Provide the [X, Y] coordinate of the cell's center where the given text is located.  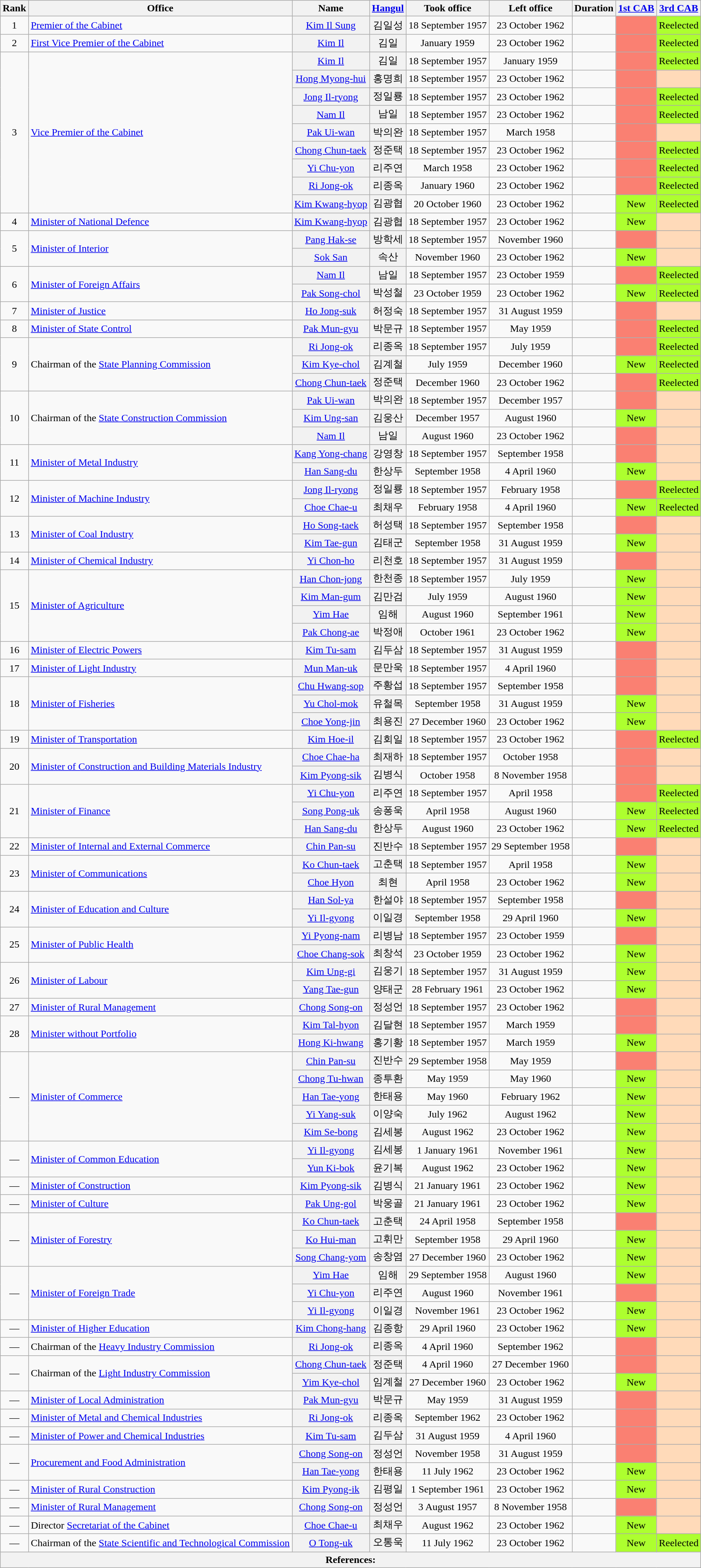
Ho Jong-suk [331, 311]
Procurement and Food Administration [160, 1462]
6 [14, 284]
Kim Il Sung [331, 25]
Yun Ki-bok [331, 1168]
Kim Tae-gun [331, 543]
Minister of Light Industry [160, 668]
Hong Ki-hwang [331, 1043]
김계철 [388, 365]
Chairman of the State Scientific and Technological Commission [160, 1543]
Yu Chol-mok [331, 704]
Minister of National Defence [160, 221]
Yi Yang-suk [331, 1114]
Choe Hyon [331, 883]
리천호 [388, 561]
19 [14, 739]
Duration [594, 8]
Ko Hui-man [331, 1239]
Yi Pyong-nam [331, 936]
Name [331, 8]
강영창 [388, 454]
18 [14, 704]
Yim Kye-chol [331, 1383]
오통욱 [388, 1543]
Minister of Labour [160, 981]
Minister of Communications [160, 873]
허성택 [388, 525]
박웅골 [388, 1204]
김종항 [388, 1329]
Yang Tae-gun [331, 989]
Kim Ung-gi [331, 972]
Choe Yong-jin [331, 721]
Kang Yong-chang [331, 454]
Chu Hwang-sop [331, 686]
Minister of Electric Powers [160, 650]
Choe Chae-ha [331, 758]
11 [14, 462]
Left office [531, 8]
Minister of Coal Industry [160, 534]
21 [14, 811]
28 [14, 1034]
리병남 [388, 936]
15 [14, 605]
한천종 [388, 579]
Minister of Justice [160, 311]
17 [14, 668]
Minister of Construction [160, 1185]
1 [14, 25]
Minister of State Control [160, 329]
Kim Kye-chol [331, 365]
Minister without Portfolio [160, 1034]
Minister of Fisheries [160, 704]
홍기황 [388, 1043]
Kim Tal-hyon [331, 1025]
최현 [388, 883]
최창석 [388, 954]
Minister of Foreign Trade [160, 1293]
Pak Ung-gol [331, 1204]
1 January 1961 [448, 1150]
October 1961 [448, 633]
Minister of Interior [160, 248]
Minister of Forestry [160, 1239]
Minister of Construction and Building Materials Industry [160, 766]
Minister of Transportation [160, 739]
Kim Hoe-il [331, 739]
January 1960 [448, 186]
Minister of Higher Education [160, 1329]
References: [351, 1560]
Took office [448, 8]
속산 [388, 258]
Pang Hak-se [331, 240]
문만욱 [388, 668]
Minister of Internal and External Commerce [160, 847]
Director Secretariat of the Cabinet [160, 1525]
박정애 [388, 633]
Hangul [388, 8]
Minister of Rural Construction [160, 1489]
28 February 1961 [448, 989]
20 October 1960 [448, 204]
Minister of Power and Chemical Industries [160, 1435]
김만검 [388, 596]
Minister of Education and Culture [160, 909]
Minister of Finance [160, 811]
10 [14, 418]
Pak Song-chol [331, 293]
종투환 [388, 1079]
Choe Chang-sok [331, 954]
Chairman of the State Construction Commission [160, 418]
Kim Chong-hang [331, 1329]
Song Chang-yom [331, 1258]
김웅산 [388, 418]
Kim Ung-san [331, 418]
Chairman of the Light Industry Commission [160, 1373]
한설야 [388, 900]
2 [14, 43]
Minister of Common Education [160, 1159]
유철목 [388, 704]
Mun Man-uk [331, 668]
23 [14, 873]
16 [14, 650]
Chong Tu-hwan [331, 1079]
Yi Chon-ho [331, 561]
Pak Chong-ae [331, 633]
김웅기 [388, 972]
김일성 [388, 25]
Minister of Metal and Chemical Industries [160, 1418]
9 [14, 365]
7 [14, 311]
Premier of the Cabinet [160, 25]
Kim Man-gum [331, 596]
주황섭 [388, 686]
Sok San [331, 258]
김달현 [388, 1025]
윤기복 [388, 1168]
20 [14, 766]
임계철 [388, 1383]
박성철 [388, 293]
Song Pong-uk [331, 811]
Minister of Public Health [160, 945]
Chairman of the Heavy Industry Commission [160, 1347]
Han Sol-ya [331, 900]
September 1961 [531, 614]
Chairman of the State Planning Commission [160, 365]
최재하 [388, 758]
Ho Song-taek [331, 525]
26 [14, 981]
3 [14, 133]
5 [14, 248]
13 [14, 534]
O Tong-uk [331, 1543]
3rd CAB [679, 8]
24 April 1958 [448, 1222]
22 [14, 847]
8 [14, 329]
Vice Premier of the Cabinet [160, 133]
1st CAB [636, 8]
양태군 [388, 989]
김태군 [388, 543]
김평일 [388, 1489]
Kim Pyong-ik [331, 1489]
4 [14, 221]
Minister of Machine Industry [160, 498]
방학세 [388, 240]
Minister of Culture [160, 1204]
12 [14, 498]
27 [14, 1008]
Minister of Metal Industry [160, 462]
송창염 [388, 1258]
이양숙 [388, 1114]
November 1958 [448, 1454]
Minister of Agriculture [160, 605]
Kim Se-bong [331, 1133]
Minister of Local Administration [160, 1400]
허정숙 [388, 311]
고휘만 [388, 1239]
24 [14, 909]
3 August 1957 [448, 1508]
1 September 1961 [448, 1489]
Han Chon-jong [331, 579]
홍명희 [388, 79]
14 [14, 561]
송퐁욱 [388, 811]
First Vice Premier of the Cabinet [160, 43]
최용진 [388, 721]
February 1962 [531, 1097]
Minister of Chemical Industry [160, 561]
Minister of Commerce [160, 1097]
Rank [14, 8]
July 1962 [448, 1114]
Office [160, 8]
김회일 [388, 739]
Minister of Foreign Affairs [160, 284]
25 [14, 945]
Hong Myong-hui [331, 79]
